Locate the cell with the specified text and output its (X, Y) center coordinate. 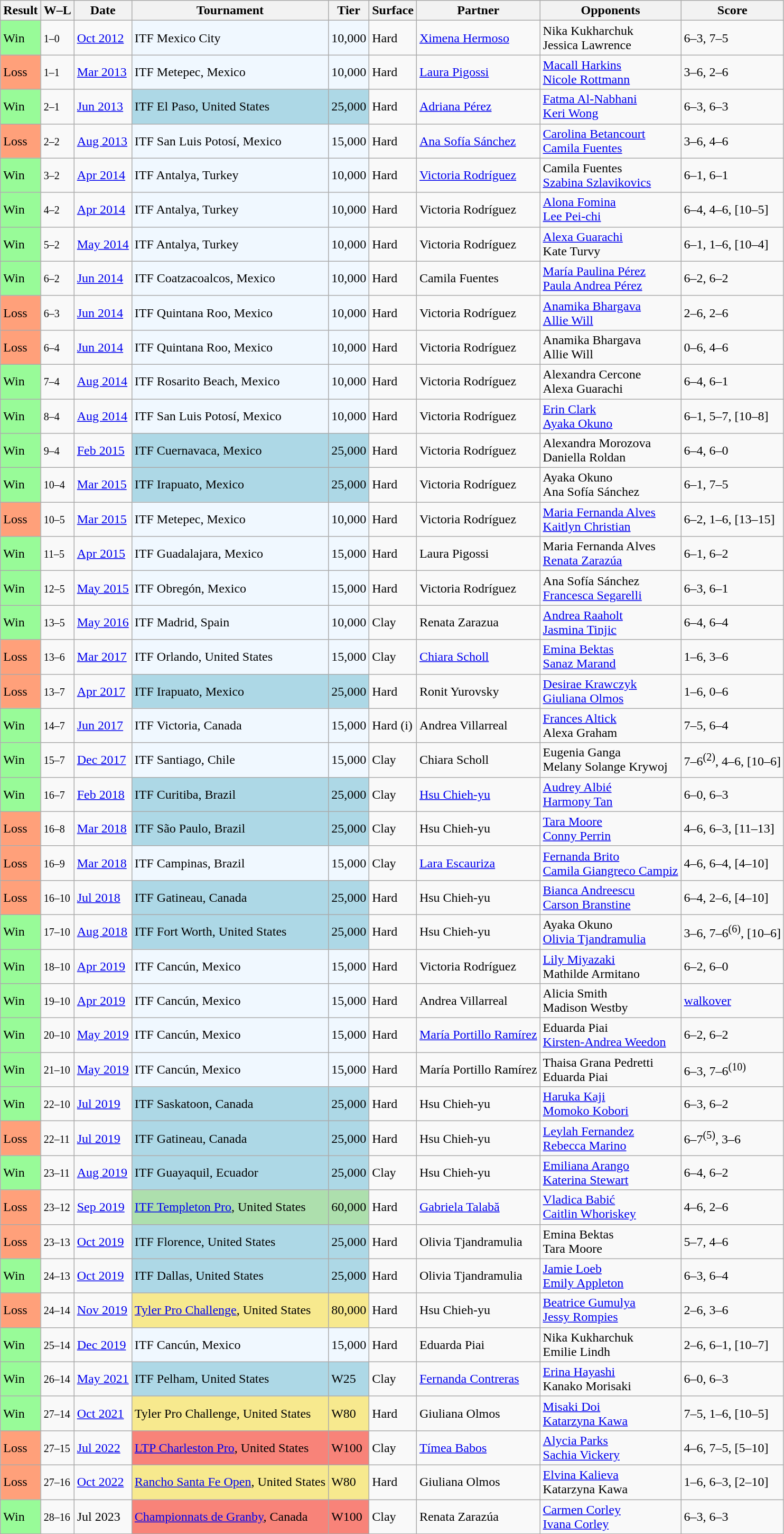
10–5 (57, 519)
Fatma Al-Nabhani Keri Wong (611, 107)
Dec 2017 (102, 760)
Renata Zarazua (478, 623)
6–4, 6–4 (732, 623)
16–9 (57, 863)
Emiliana Arango Katerina Stewart (611, 1172)
Emina Bektas Sanaz Marand (611, 657)
4–6, 2–6 (732, 1207)
1–6, 0–6 (732, 691)
Nov 2019 (102, 1310)
25–14 (57, 1345)
ITF Fort Worth, United States (230, 931)
Tara Moore Conny Perrin (611, 829)
1–6, 3–6 (732, 657)
Vladica Babić Caitlin Whoriskey (611, 1207)
60,000 (349, 1207)
ITF Templeton Pro, United States (230, 1207)
ITF Pelham, United States (230, 1379)
Opponents (611, 11)
Andrea Raaholt Jasmina Tinjic (611, 623)
María Paulina Pérez Paula Andrea Pérez (611, 278)
Macall Harkins Nicole Rottmann (611, 72)
Partner (478, 11)
26–14 (57, 1379)
4–6, 6–4, [4–10] (732, 863)
Camila Fuentes Szabina Szlavikovics (611, 175)
6–4, 6–2 (732, 1172)
Mar 2013 (102, 72)
13–7 (57, 691)
Dec 2019 (102, 1345)
Erin Clark Ayaka Okuno (611, 415)
6–3, 7–5 (732, 38)
Ana Sofía Sánchez (478, 141)
Carmen Corley Ivana Corley (611, 1516)
Hard (i) (393, 725)
Alexandra Morozova Daniella Roldan (611, 450)
1–6, 6–3, [2–10] (732, 1482)
7–4 (57, 382)
Apr 2015 (102, 554)
ITF Victoria, Canada (230, 725)
Emina Bektas Tara Moore (611, 1241)
Alycia Parks Sachia Vickery (611, 1447)
6–2, 1–6, [13–15] (732, 519)
28–16 (57, 1516)
Alexandra Cercone Alexa Guarachi (611, 382)
6–4 (57, 347)
6–4, 6–1 (732, 382)
20–10 (57, 1035)
Fernanda Contreras (478, 1379)
2–6, 2–6 (732, 313)
ITF Santiago, Chile (230, 760)
Championnats de Granby, Canada (230, 1516)
4–6, 7–5, [5–10] (732, 1447)
16–7 (57, 794)
ITF Campinas, Brazil (230, 863)
4–6, 6–3, [11–13] (732, 829)
Sep 2019 (102, 1207)
Oct 2021 (102, 1413)
7–5, 6–4 (732, 725)
Oct 2022 (102, 1482)
Nika Kukharchuk Jessica Lawrence (611, 38)
13–6 (57, 657)
7–5, 1–6, [10–5] (732, 1413)
Jun 2013 (102, 107)
23–13 (57, 1241)
walkover (732, 1001)
Aug 2018 (102, 931)
13–5 (57, 623)
2–6, 6–1, [10–7] (732, 1345)
14–7 (57, 725)
May 2016 (102, 623)
17–10 (57, 931)
W–L (57, 11)
ITF Cuernavaca, Mexico (230, 450)
Tournament (230, 11)
ITF Guadalajara, Mexico (230, 554)
6–1, 6–1 (732, 175)
ITF Mexico City (230, 38)
Eduarda Piai (478, 1345)
27–15 (57, 1447)
ITF Guayaquil, Ecuador (230, 1172)
16–10 (57, 898)
Frances Altick Alexa Graham (611, 725)
Eugenia Ganga Melany Solange Krywoj (611, 760)
ITF El Paso, United States (230, 107)
Aug 2019 (102, 1172)
ITF Coatzacoalcos, Mexico (230, 278)
Jul 2023 (102, 1516)
18–10 (57, 966)
Lily Miyazaki Mathilde Armitano (611, 966)
Lara Escauriza (478, 863)
Misaki Doi Katarzyna Kawa (611, 1413)
Ronit Yurovsky (478, 691)
6–4, 2–6, [4–10] (732, 898)
Elvina Kalieva Katarzyna Kawa (611, 1482)
ITF São Paulo, Brazil (230, 829)
ITF Obregón, Mexico (230, 588)
Ayaka Okuno Ana Sofía Sánchez (611, 485)
Ayaka Okuno Olivia Tjandramulia (611, 931)
Feb 2015 (102, 450)
4–2 (57, 209)
6–1, 7–5 (732, 485)
6–3, 6–2 (732, 1104)
Surface (393, 11)
6–2, 6–0 (732, 966)
Mar 2017 (102, 657)
6–4, 4–6, [10–5] (732, 209)
Erina Hayashi Kanako Morisaki (611, 1379)
24–14 (57, 1310)
Oct 2012 (102, 38)
Jul 2018 (102, 898)
Jul 2022 (102, 1447)
Fernanda Brito Camila Giangreco Campiz (611, 863)
23–11 (57, 1172)
2–2 (57, 141)
Renata Zarazúa (478, 1516)
Date (102, 11)
Maria Fernanda Alves Renata Zarazúa (611, 554)
0–6, 4–6 (732, 347)
Rancho Santa Fe Open, United States (230, 1482)
7–6(2), 4–6, [10–6] (732, 760)
Score (732, 11)
ITF Saskatoon, Canada (230, 1104)
Ana Sofía Sánchez Francesca Segarelli (611, 588)
Maria Fernanda Alves Kaitlyn Christian (611, 519)
Alexa Guarachi Kate Turvy (611, 244)
6–2 (57, 278)
ITF Madrid, Spain (230, 623)
6–3 (57, 313)
May 2014 (102, 244)
3–6, 2–6 (732, 72)
Bianca Andreescu Carson Branstine (611, 898)
Tier (349, 11)
15–7 (57, 760)
10–4 (57, 485)
6–3, 6–4 (732, 1276)
Ximena Hermoso (478, 38)
6–3, 7–6(10) (732, 1070)
1–1 (57, 72)
80,000 (349, 1310)
2–6, 3–6 (732, 1310)
1–0 (57, 38)
Gabriela Talabă (478, 1207)
Carolina Betancourt Camila Fuentes (611, 141)
May 2015 (102, 588)
Result (21, 11)
Nika Kukharchuk Emilie Lindh (611, 1345)
6–4, 6–0 (732, 450)
5–2 (57, 244)
W25 (349, 1379)
21–10 (57, 1070)
6–7(5), 3–6 (732, 1139)
Alicia Smith Madison Westby (611, 1001)
16–8 (57, 829)
ITF Florence, United States (230, 1241)
Leylah Fernandez Rebecca Marino (611, 1139)
23–12 (57, 1207)
9–4 (57, 450)
19–10 (57, 1001)
3–6, 7–6(6), [10–6] (732, 931)
Desirae Krawczyk Giuliana Olmos (611, 691)
Thaisa Grana Pedretti Eduarda Piai (611, 1070)
Aug 2013 (102, 141)
3–6, 4–6 (732, 141)
Beatrice Gumulya Jessy Rompies (611, 1310)
6–1, 6–2 (732, 554)
Jamie Loeb Emily Appleton (611, 1276)
5–7, 4–6 (732, 1241)
27–14 (57, 1413)
LTP Charleston Pro, United States (230, 1447)
Apr 2017 (102, 691)
Alona Fomina Lee Pei-chi (611, 209)
6–1, 5–7, [10–8] (732, 415)
6–3, 6–1 (732, 588)
ITF Curitiba, Brazil (230, 794)
27–16 (57, 1482)
Eduarda Piai Kirsten-Andrea Weedon (611, 1035)
11–5 (57, 554)
22–11 (57, 1139)
May 2021 (102, 1379)
Adriana Pérez (478, 107)
Haruka Kaji Momoko Kobori (611, 1104)
Audrey Albié Harmony Tan (611, 794)
6–1, 1–6, [10–4] (732, 244)
12–5 (57, 588)
3–2 (57, 175)
24–13 (57, 1276)
22–10 (57, 1104)
Feb 2018 (102, 794)
ITF Dallas, United States (230, 1276)
ITF Orlando, United States (230, 657)
2–1 (57, 107)
Tímea Babos (478, 1447)
ITF Rosarito Beach, Mexico (230, 382)
Jun 2017 (102, 725)
8–4 (57, 415)
Camila Fuentes (478, 278)
